Output the (x, y) coordinate of the center of the cell containing the given text.  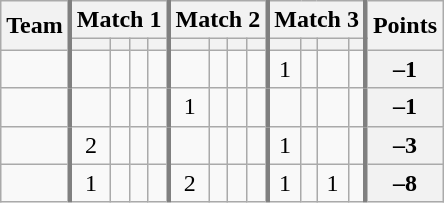
–3 (404, 145)
–8 (404, 183)
Team (36, 26)
Points (404, 26)
Match 2 (218, 20)
Match 3 (316, 20)
Match 1 (120, 20)
